Search for the cell housing the specified text and yield its [x, y] center coordinate. 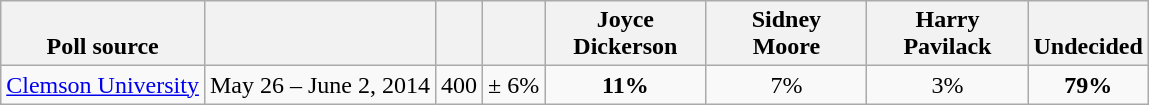
± 6% [514, 85]
Clemson University [103, 85]
79% [1088, 85]
400 [460, 85]
May 26 – June 2, 2014 [320, 85]
11% [626, 85]
3% [948, 85]
Poll source [103, 34]
HarryPavilack [948, 34]
SidneyMoore [786, 34]
7% [786, 85]
JoyceDickerson [626, 34]
Undecided [1088, 34]
